Scan for the cell matching the given text and deliver its [x, y] coordinate at center. 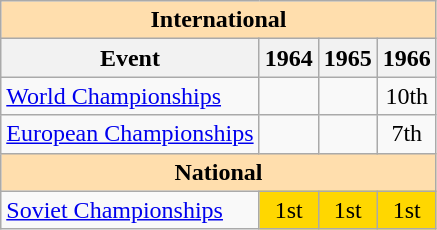
National [219, 172]
10th [406, 96]
1964 [288, 58]
Soviet Championships [130, 210]
1965 [348, 58]
International [219, 20]
1966 [406, 58]
Event [130, 58]
7th [406, 134]
World Championships [130, 96]
European Championships [130, 134]
